Return (X, Y) of the center of cell containing provided text 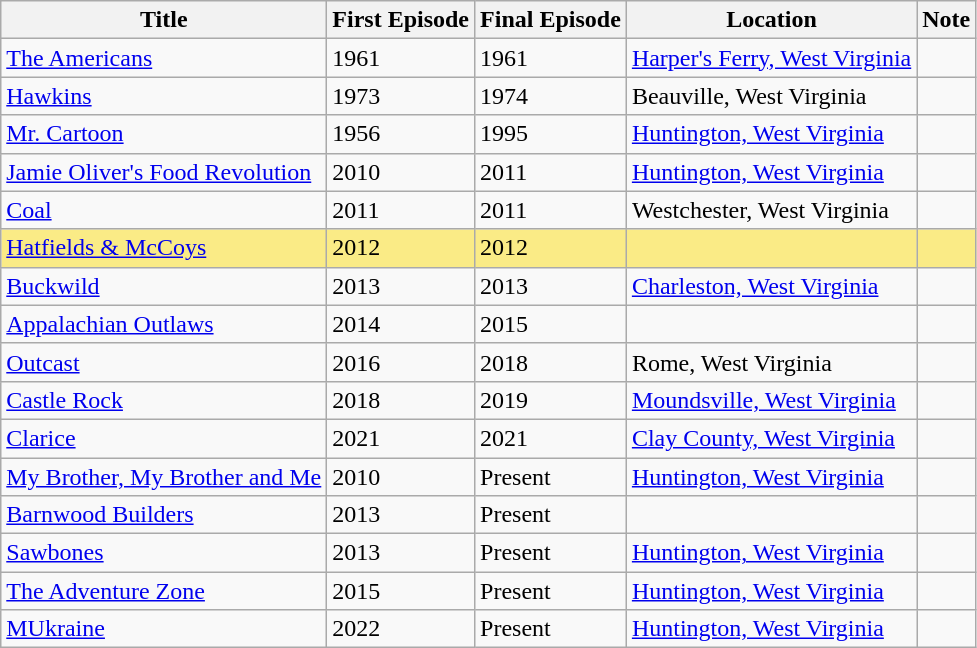
The Americans (164, 58)
Moundsville, West Virginia (771, 400)
1995 (551, 134)
Castle Rock (164, 400)
The Adventure Zone (164, 591)
Hatfields & McCoys (164, 248)
Final Episode (551, 20)
Beauville, West Virginia (771, 96)
Charleston, West Virginia (771, 286)
Note (946, 20)
Sawbones (164, 553)
2014 (401, 324)
Westchester, West Virginia (771, 210)
2016 (401, 362)
1974 (551, 96)
Coal (164, 210)
Title (164, 20)
1956 (401, 134)
Clarice (164, 438)
Appalachian Outlaws (164, 324)
Mr. Cartoon (164, 134)
Jamie Oliver's Food Revolution (164, 172)
First Episode (401, 20)
Rome, West Virginia (771, 362)
1973 (401, 96)
MUkraine (164, 629)
Clay County, West Virginia (771, 438)
Location (771, 20)
2022 (401, 629)
My Brother, My Brother and Me (164, 477)
Barnwood Builders (164, 515)
Harper's Ferry, West Virginia (771, 58)
Hawkins (164, 96)
Buckwild (164, 286)
2019 (551, 400)
Outcast (164, 362)
